For the text-containing cell, return its midpoint in [X, Y] coordinate format. 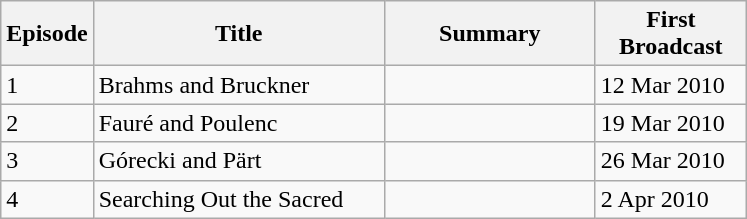
Searching Out the Sacred [238, 199]
19 Mar 2010 [670, 123]
3 [47, 161]
Episode [47, 34]
1 [47, 85]
Brahms and Bruckner [238, 85]
2 [47, 123]
Fauré and Poulenc [238, 123]
12 Mar 2010 [670, 85]
4 [47, 199]
Summary [490, 34]
First Broadcast [670, 34]
2 Apr 2010 [670, 199]
Górecki and Pärt [238, 161]
26 Mar 2010 [670, 161]
Title [238, 34]
